For the text-containing cell, return its midpoint in [X, Y] coordinate format. 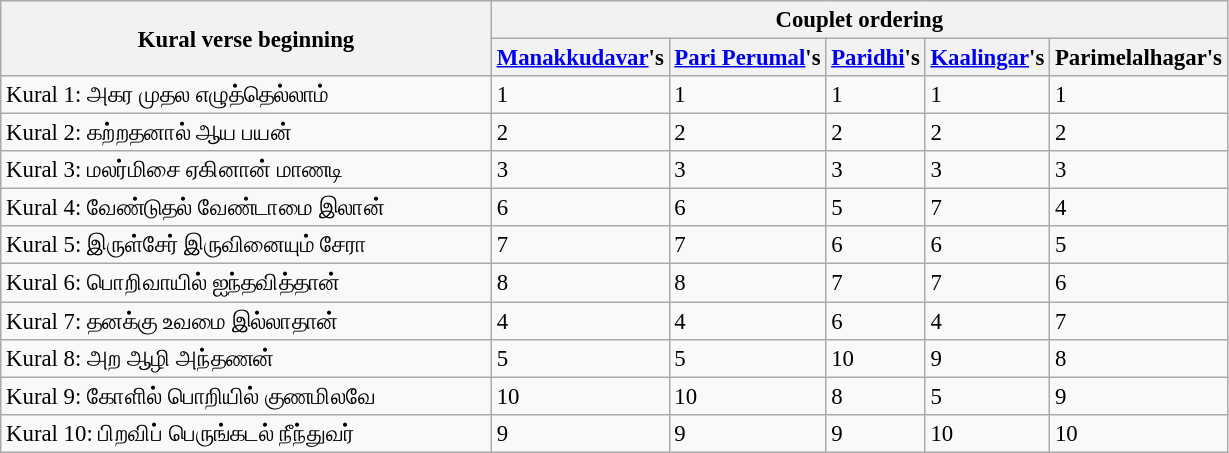
Couplet ordering [859, 20]
Kural 9: கோளில் பொறியில் குணமிலவே [246, 396]
Kural 10: பிறவிப் பெருங்கடல் நீந்துவர் [246, 433]
Parimelalhagar's [1139, 58]
Kural verse beginning [246, 38]
Manakkudavar's [580, 58]
Paridhi's [876, 58]
Kural 4: வேண்டுதல் வேண்டாமை இலான் [246, 208]
Kural 8: அற ஆழி அந்தணன் [246, 358]
Kural 5: இருள்சேர் இருவினையும் சேரா [246, 245]
Kural 3: மலர்மிசை ஏகினான் மாணடி [246, 170]
Kural 2: கற்றதனால் ஆய பயன் [246, 133]
Pari Perumal's [748, 58]
Kural 7: தனக்கு உவமை இல்லாதான் [246, 321]
Kaalingar's [988, 58]
Kural 1: அகர முதல எழுத்தெல்லாம் [246, 95]
Kural 6: பொறிவாயில் ஐந்தவித்தான் [246, 283]
